From the cell containing the given text, extract its center point as [x, y] coordinate. 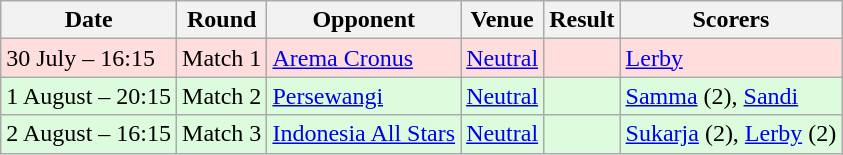
30 July – 16:15 [89, 58]
2 August – 16:15 [89, 134]
Match 2 [222, 96]
Match 1 [222, 58]
Persewangi [364, 96]
1 August – 20:15 [89, 96]
Samma (2), Sandi [731, 96]
Venue [502, 20]
Scorers [731, 20]
Match 3 [222, 134]
Result [582, 20]
Indonesia All Stars [364, 134]
Lerby [731, 58]
Arema Cronus [364, 58]
Sukarja (2), Lerby (2) [731, 134]
Opponent [364, 20]
Round [222, 20]
Date [89, 20]
